Return (x, y) of the center of cell containing provided text 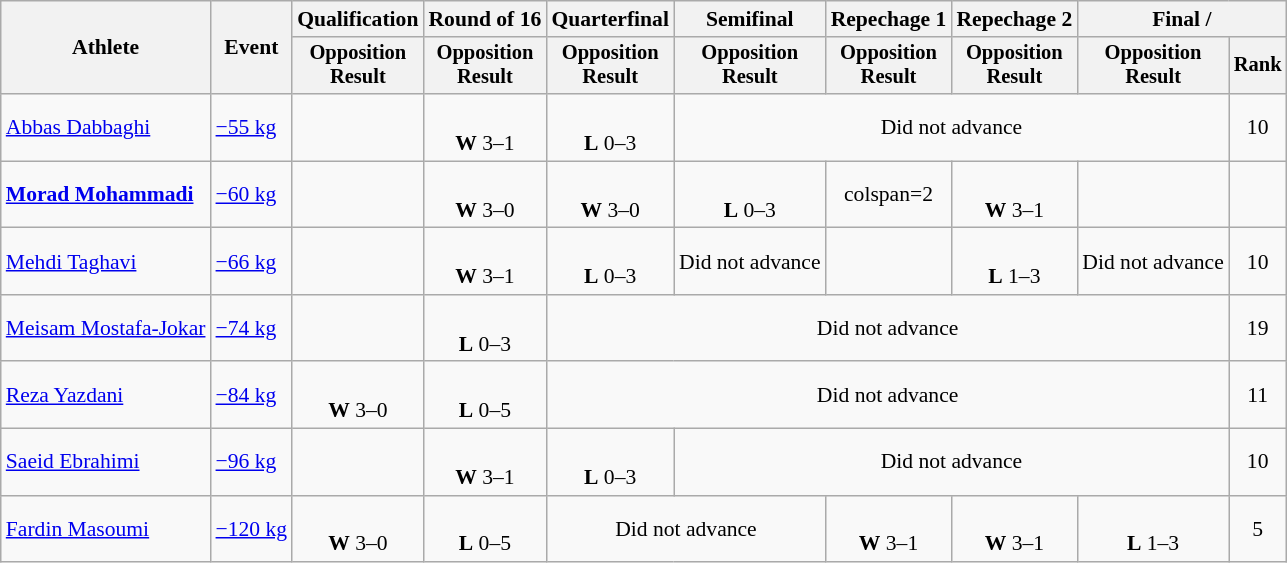
Mehdi Taghavi (106, 262)
Quarterfinal (610, 19)
Meisam Mostafa-Jokar (106, 328)
Qualification (358, 19)
Repechage 2 (1014, 19)
Fardin Masoumi (106, 528)
Repechage 1 (889, 19)
−55 kg (252, 128)
5 (1258, 528)
−60 kg (252, 194)
−74 kg (252, 328)
−96 kg (252, 462)
19 (1258, 328)
colspan=2 (889, 194)
−66 kg (252, 262)
−120 kg (252, 528)
Reza Yazdani (106, 396)
Saeid Ebrahimi (106, 462)
Rank (1258, 66)
Semifinal (750, 19)
Round of 16 (484, 19)
Final / (1182, 19)
Morad Mohammadi (106, 194)
Athlete (106, 48)
−84 kg (252, 396)
Abbas Dabbaghi (106, 128)
Event (252, 48)
11 (1258, 396)
